For the text-containing cell, return its midpoint in [x, y] coordinate format. 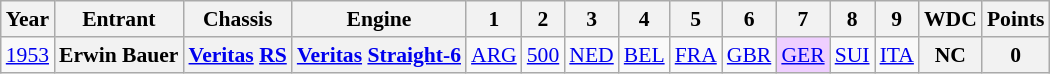
Chassis [238, 19]
0 [1016, 55]
2 [544, 19]
Veritas RS [238, 55]
8 [852, 19]
Entrant [118, 19]
Points [1016, 19]
GBR [750, 55]
Engine [379, 19]
GER [802, 55]
WDC [950, 19]
BEL [644, 55]
9 [897, 19]
ARG [494, 55]
1953 [28, 55]
4 [644, 19]
Veritas Straight-6 [379, 55]
NC [950, 55]
NED [591, 55]
5 [696, 19]
1 [494, 19]
Erwin Bauer [118, 55]
ITA [897, 55]
Year [28, 19]
SUI [852, 55]
3 [591, 19]
6 [750, 19]
FRA [696, 55]
500 [544, 55]
7 [802, 19]
